Locate the cell with the specified text and output its (x, y) center coordinate. 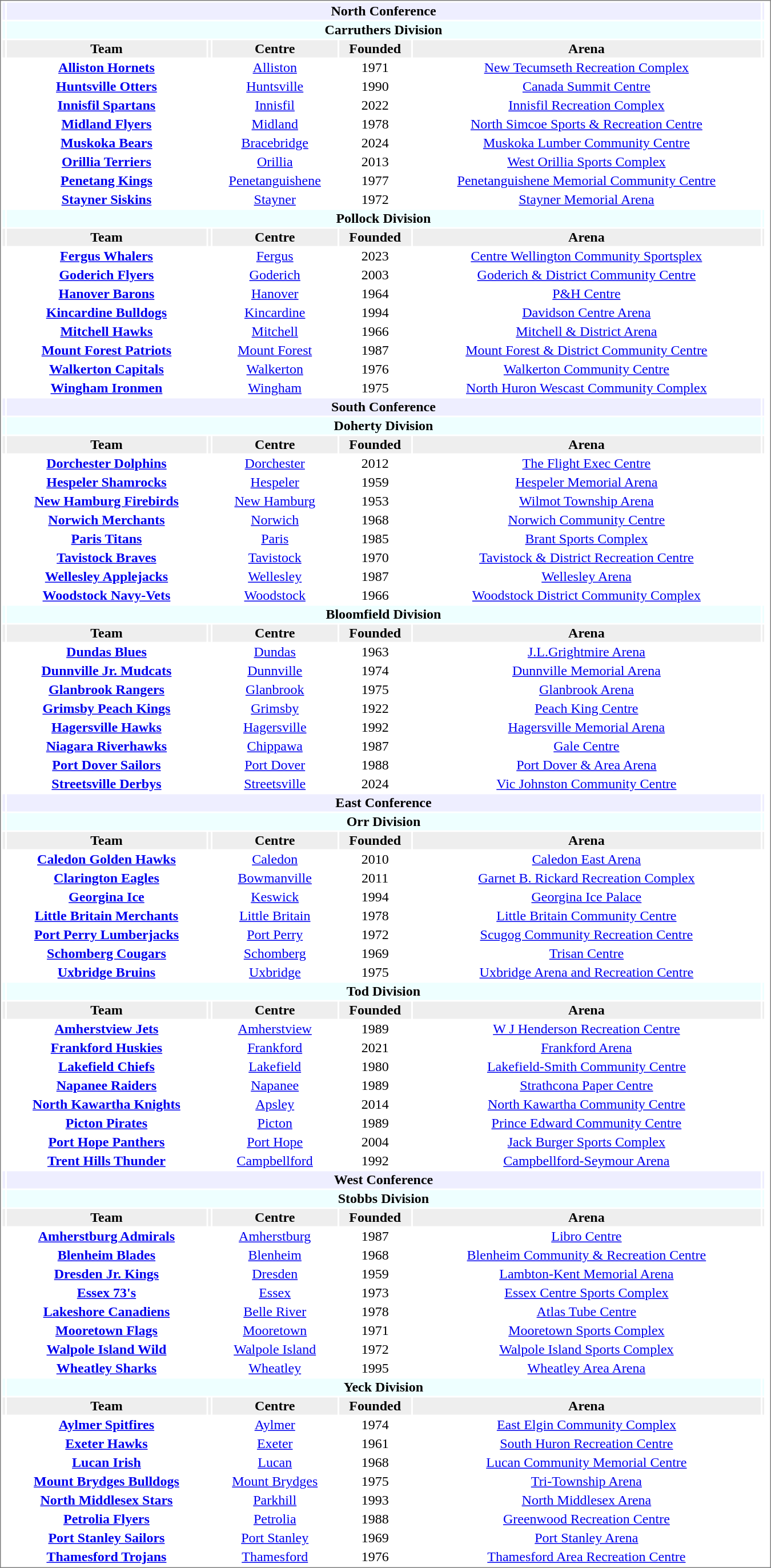
Napanee Raiders (107, 1086)
Innisfil (275, 106)
Kincardine (275, 312)
Thamesford Area Recreation Centre (586, 1557)
New Hamburg (275, 501)
Tavistock & District Recreation Centre (586, 558)
Lucan (275, 1463)
Hespeler Memorial Arena (586, 483)
Gale Centre (586, 747)
Schomberg (275, 953)
Picton (275, 1124)
Trent Hills Thunder (107, 1161)
North Kawartha Community Centre (586, 1104)
Walkerton Capitals (107, 370)
Blenheim Blades (107, 1255)
Grimsby (275, 709)
Lakefield Chiefs (107, 1066)
Woodstock Navy-Vets (107, 596)
2011 (375, 878)
Port Perry Lumberjacks (107, 935)
Walpole Island Sports Complex (586, 1350)
North Middlesex Arena (586, 1501)
Peach King Centre (586, 709)
Hanover Barons (107, 294)
South Conference (384, 407)
Walpole Island Wild (107, 1350)
Mooretown (275, 1330)
Garnet B. Rickard Recreation Complex (586, 878)
Trisan Centre (586, 953)
Little Britain Merchants (107, 916)
North Middlesex Stars (107, 1501)
Little Britain Community Centre (586, 916)
East Conference (384, 803)
1953 (375, 501)
Wheatley (275, 1368)
1980 (375, 1066)
New Tecumseth Recreation Complex (586, 68)
Amherstburg (275, 1237)
Keswick (275, 897)
Huntsville Otters (107, 86)
Atlas Tube Centre (586, 1312)
W J Henderson Recreation Centre (586, 1029)
Paris Titans (107, 539)
Bowmanville (275, 878)
Mount Forest (275, 350)
Dunnville Jr. Mudcats (107, 671)
Stayner (275, 199)
Thamesford Trojans (107, 1557)
Hagersville (275, 727)
Port Hope Panthers (107, 1142)
Port Dover Sailors (107, 765)
Amherstview (275, 1029)
Wellesley Arena (586, 576)
Grimsby Peach Kings (107, 709)
Kincardine Bulldogs (107, 312)
1973 (375, 1293)
Georgina Ice (107, 897)
Walpole Island (275, 1350)
Wellesley (275, 576)
Penetang Kings (107, 181)
2014 (375, 1104)
Essex 73's (107, 1293)
Lakefield-Smith Community Centre (586, 1066)
Dresden (275, 1274)
Penetanguishene Memorial Community Centre (586, 181)
Libro Centre (586, 1237)
Blenheim Community & Recreation Centre (586, 1255)
Wilmot Township Arena (586, 501)
2021 (375, 1048)
Bloomfield Division (384, 614)
Georgina Ice Palace (586, 897)
Goderich & District Community Centre (586, 275)
Streetsville (275, 784)
Walkerton (275, 370)
Scugog Community Recreation Centre (586, 935)
Petrolia Flyers (107, 1519)
Amherstburg Admirals (107, 1237)
North Huron Wescast Community Complex (586, 388)
Jack Burger Sports Complex (586, 1142)
Dunnville (275, 671)
Muskoka Lumber Community Centre (586, 143)
Prince Edward Community Centre (586, 1124)
Alliston (275, 68)
Tod Division (384, 991)
Caledon East Arena (586, 860)
Tavistock (275, 558)
Lambton-Kent Memorial Arena (586, 1274)
Petrolia (275, 1519)
Dundas Blues (107, 652)
Mount Brydges Bulldogs (107, 1481)
Davidson Centre Arena (586, 312)
Norwich (275, 520)
Innisfil Recreation Complex (586, 106)
Dundas (275, 652)
1964 (375, 294)
Orr Division (384, 822)
Penetanguishene (275, 181)
Mount Forest Patriots (107, 350)
Belle River (275, 1312)
Frankford (275, 1048)
1993 (375, 1501)
Stayner Siskins (107, 199)
Glanbrook Arena (586, 689)
Hanover (275, 294)
South Huron Recreation Centre (586, 1443)
J.L.Grightmire Arena (586, 652)
Woodstock District Community Complex (586, 596)
Wingham (275, 388)
Walkerton Community Centre (586, 370)
Uxbridge (275, 973)
Napanee (275, 1086)
Mitchell & District Arena (586, 332)
Uxbridge Bruins (107, 973)
North Conference (384, 11)
Schomberg Cougars (107, 953)
Brant Sports Complex (586, 539)
Hagersville Hawks (107, 727)
Yeck Division (384, 1387)
1961 (375, 1443)
Campbellford (275, 1161)
Mooretown Flags (107, 1330)
Stobbs Division (384, 1199)
Goderich (275, 275)
Essex (275, 1293)
Norwich Community Centre (586, 520)
Glanbrook (275, 689)
West Orillia Sports Complex (586, 162)
Picton Pirates (107, 1124)
Lakeshore Canadiens (107, 1312)
East Elgin Community Complex (586, 1425)
2022 (375, 106)
Muskoka Bears (107, 143)
Dunnville Memorial Arena (586, 671)
Mooretown Sports Complex (586, 1330)
Mitchell Hawks (107, 332)
Essex Centre Sports Complex (586, 1293)
Blenheim (275, 1255)
Glanbrook Rangers (107, 689)
Strathcona Paper Centre (586, 1086)
Tri-Township Arena (586, 1481)
Mount Forest & District Community Centre (586, 350)
North Simcoe Sports & Recreation Centre (586, 124)
Tavistock Braves (107, 558)
Parkhill (275, 1501)
Mount Brydges (275, 1481)
Pollock Division (384, 219)
Doherty Division (384, 426)
Orillia (275, 162)
1995 (375, 1368)
Midland (275, 124)
P&H Centre (586, 294)
Dorchester (275, 463)
Port Dover & Area Arena (586, 765)
Uxbridge Arena and Recreation Centre (586, 973)
Paris (275, 539)
Alliston Hornets (107, 68)
Canada Summit Centre (586, 86)
Caledon (275, 860)
2012 (375, 463)
Wheatley Sharks (107, 1368)
New Hamburg Firebirds (107, 501)
Woodstock (275, 596)
Caledon Golden Hawks (107, 860)
Midland Flyers (107, 124)
Lucan Community Memorial Centre (586, 1463)
Lucan Irish (107, 1463)
Chippawa (275, 747)
Centre Wellington Community Sportsplex (586, 256)
Lakefield (275, 1066)
Bracebridge (275, 143)
Apsley (275, 1104)
Orillia Terriers (107, 162)
Amherstview Jets (107, 1029)
2010 (375, 860)
1970 (375, 558)
Streetsville Derbys (107, 784)
Niagara Riverhawks (107, 747)
2004 (375, 1142)
Mitchell (275, 332)
Innisfil Spartans (107, 106)
The Flight Exec Centre (586, 463)
Port Perry (275, 935)
North Kawartha Knights (107, 1104)
Exeter (275, 1443)
Port Hope (275, 1142)
Little Britain (275, 916)
1977 (375, 181)
West Conference (384, 1180)
Hespeler Shamrocks (107, 483)
1922 (375, 709)
Fergus (275, 256)
2013 (375, 162)
Port Stanley Sailors (107, 1538)
Dresden Jr. Kings (107, 1274)
Dorchester Dolphins (107, 463)
Frankford Huskies (107, 1048)
Norwich Merchants (107, 520)
Huntsville (275, 86)
Aylmer (275, 1425)
Port Stanley (275, 1538)
1963 (375, 652)
Exeter Hawks (107, 1443)
Campbellford-Seymour Arena (586, 1161)
Clarington Eagles (107, 878)
Hagersville Memorial Arena (586, 727)
Port Dover (275, 765)
1990 (375, 86)
Carruthers Division (384, 30)
Port Stanley Arena (586, 1538)
Wheatley Area Arena (586, 1368)
Wingham Ironmen (107, 388)
Goderich Flyers (107, 275)
Stayner Memorial Arena (586, 199)
Aylmer Spitfires (107, 1425)
2003 (375, 275)
Fergus Whalers (107, 256)
Frankford Arena (586, 1048)
Thamesford (275, 1557)
1985 (375, 539)
Vic Johnston Community Centre (586, 784)
Wellesley Applejacks (107, 576)
Greenwood Recreation Centre (586, 1519)
2023 (375, 256)
Hespeler (275, 483)
